Return the [x, y] coordinate for the center point of the cell that contains the specified text.  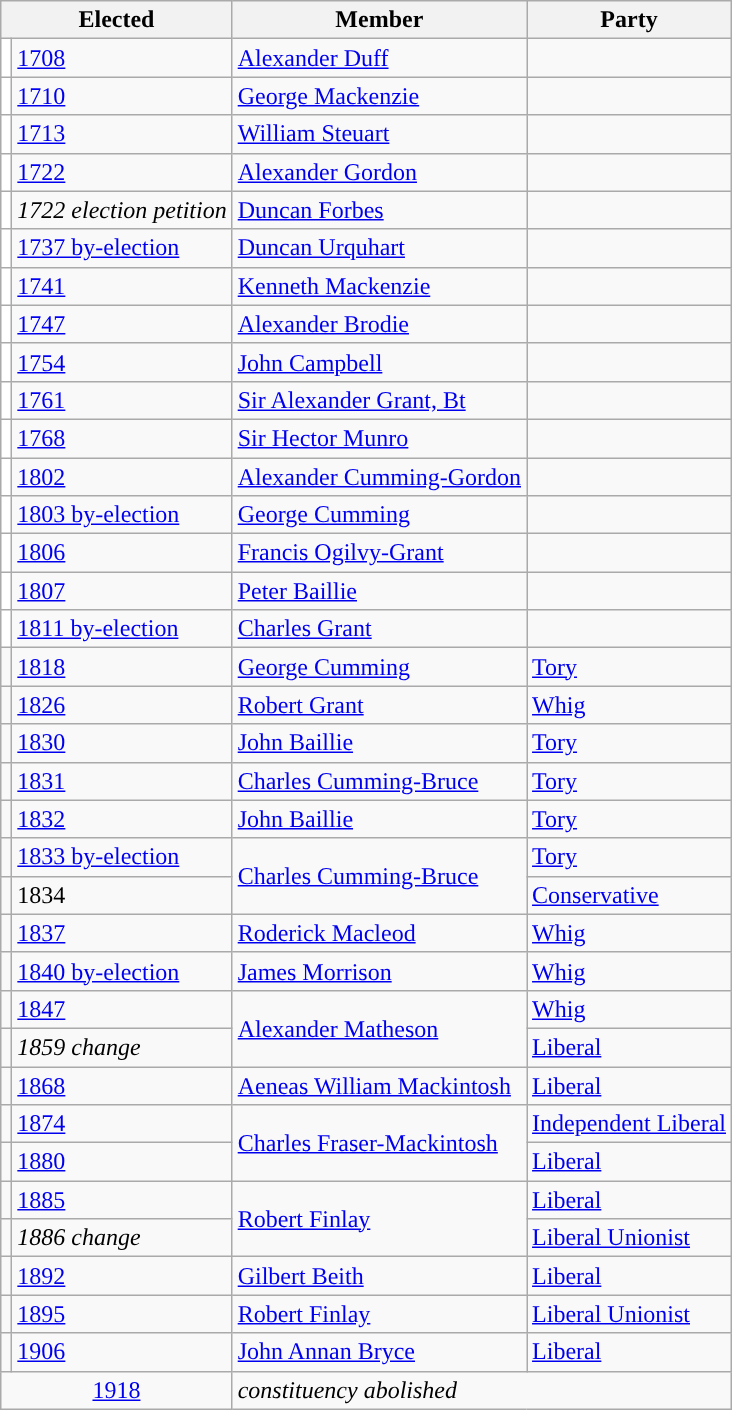
1874 [122, 1124]
Alexander Cumming-Gordon [379, 477]
1754 [122, 362]
Peter Baillie [379, 591]
Charles Grant [379, 629]
1837 [122, 933]
Sir Hector Munro [379, 438]
1833 by-election [122, 857]
1826 [122, 705]
1859 change [122, 1047]
Elected [116, 20]
1802 [122, 477]
1722 [122, 172]
Duncan Forbes [379, 210]
Roderick Macleod [379, 933]
1832 [122, 819]
Duncan Urquhart [379, 248]
1737 by-election [122, 248]
1818 [122, 667]
Alexander Brodie [379, 324]
Alexander Duff [379, 58]
1741 [122, 286]
1708 [122, 58]
1868 [122, 1085]
Independent Liberal [630, 1124]
1710 [122, 96]
Member [379, 20]
Conservative [630, 895]
Alexander Gordon [379, 172]
Party [630, 20]
1847 [122, 1009]
1886 change [122, 1238]
1713 [122, 134]
1895 [122, 1314]
Francis Ogilvy-Grant [379, 553]
1722 election petition [122, 210]
Aeneas William Mackintosh [379, 1085]
1906 [122, 1352]
Sir Alexander Grant, Bt [379, 400]
John Annan Bryce [379, 1352]
1830 [122, 743]
1918 [116, 1390]
1831 [122, 781]
Alexander Matheson [379, 1028]
1892 [122, 1276]
John Campbell [379, 362]
Robert Grant [379, 705]
constituency abolished [482, 1390]
Kenneth Mackenzie [379, 286]
1807 [122, 591]
1806 [122, 553]
Gilbert Beith [379, 1276]
William Steuart [379, 134]
James Morrison [379, 971]
1840 by-election [122, 971]
1880 [122, 1162]
Charles Fraser-Mackintosh [379, 1143]
George Mackenzie [379, 96]
1768 [122, 438]
1747 [122, 324]
1803 by-election [122, 515]
1834 [122, 895]
1811 by-election [122, 629]
1885 [122, 1200]
1761 [122, 400]
